Find where the given text appears and provide that cell's center as [X, Y] coordinate. 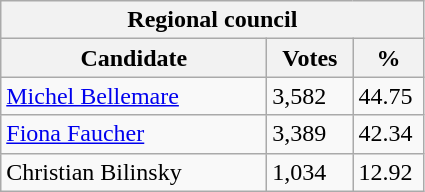
Votes [310, 58]
Fiona Faucher [134, 134]
3,389 [310, 134]
% [388, 58]
Candidate [134, 58]
44.75 [388, 96]
Christian Bilinsky [134, 172]
42.34 [388, 134]
3,582 [310, 96]
1,034 [310, 172]
Regional council [212, 20]
12.92 [388, 172]
Michel Bellemare [134, 96]
